Extract the [X, Y] coordinate from the center of the cell holding the provided text.  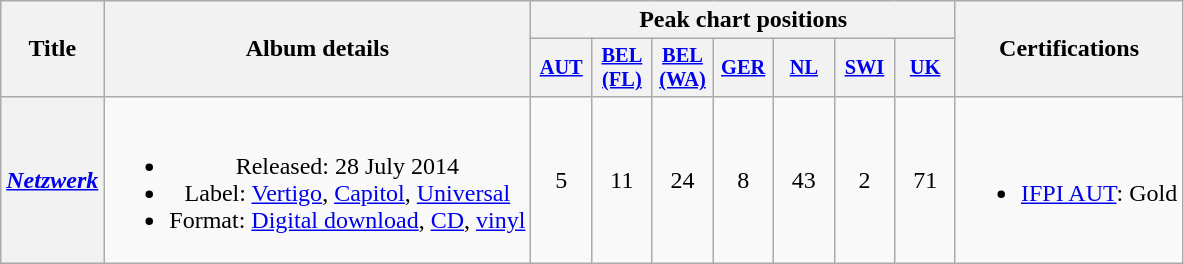
UK [926, 68]
SWI [864, 68]
43 [804, 180]
GER [744, 68]
Certifications [1068, 49]
8 [744, 180]
24 [682, 180]
Peak chart positions [744, 20]
IFPI AUT: Gold [1068, 180]
2 [864, 180]
NL [804, 68]
71 [926, 180]
BEL (FL) [622, 68]
Title [52, 49]
Released: 28 July 2014Label: Vertigo, Capitol, UniversalFormat: Digital download, CD, vinyl [318, 180]
BEL (WA) [682, 68]
Netzwerk [52, 180]
AUT [562, 68]
5 [562, 180]
11 [622, 180]
Album details [318, 49]
